Capture the cell that displays the provided text and extract its [X, Y] central coordinate. 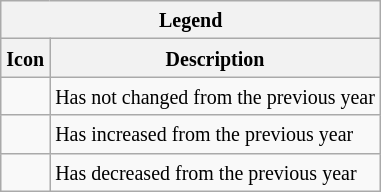
Has decreased from the previous year [216, 172]
Icon [26, 58]
Legend [191, 20]
Description [216, 58]
Has not changed from the previous year [216, 96]
Has increased from the previous year [216, 134]
